For the text-containing cell, return its midpoint in (X, Y) coordinate format. 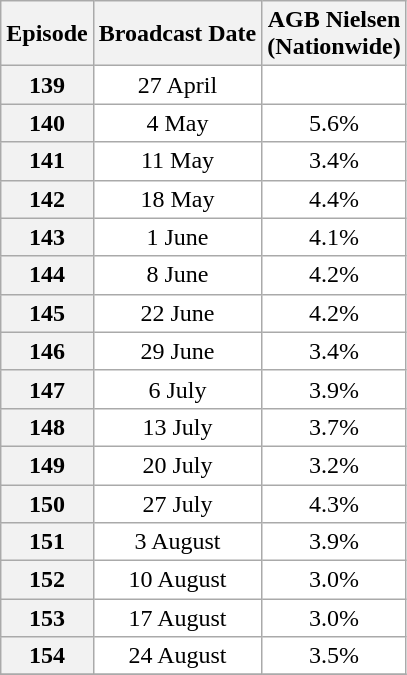
5.6% (334, 123)
10 August (178, 580)
154 (47, 656)
151 (47, 542)
152 (47, 580)
153 (47, 618)
3 August (178, 542)
AGB Nielsen(Nationwide) (334, 34)
139 (47, 85)
150 (47, 503)
Broadcast Date (178, 34)
3.7% (334, 427)
140 (47, 123)
27 April (178, 85)
148 (47, 427)
29 June (178, 351)
17 August (178, 618)
4.3% (334, 503)
Episode (47, 34)
27 July (178, 503)
1 June (178, 237)
4.1% (334, 237)
20 July (178, 465)
11 May (178, 161)
24 August (178, 656)
149 (47, 465)
3.2% (334, 465)
3.5% (334, 656)
4.4% (334, 199)
147 (47, 389)
8 June (178, 275)
143 (47, 237)
13 July (178, 427)
142 (47, 199)
18 May (178, 199)
144 (47, 275)
145 (47, 313)
6 July (178, 389)
22 June (178, 313)
4 May (178, 123)
146 (47, 351)
141 (47, 161)
